Determine the [x, y] coordinate at the center of the cell enclosing the given text.  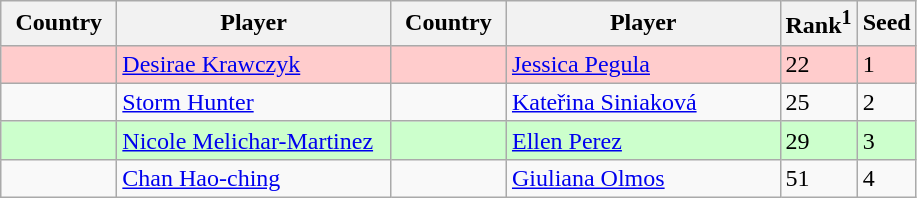
Storm Hunter [254, 102]
Desirae Krawczyk [254, 64]
Jessica Pegula [643, 64]
Nicole Melichar-Martinez [254, 140]
4 [886, 178]
Ellen Perez [643, 140]
Rank1 [818, 24]
2 [886, 102]
25 [818, 102]
Kateřina Siniaková [643, 102]
Seed [886, 24]
22 [818, 64]
Giuliana Olmos [643, 178]
3 [886, 140]
29 [818, 140]
Chan Hao-ching [254, 178]
1 [886, 64]
51 [818, 178]
